From the cell containing the given text, extract its center point as [X, Y] coordinate. 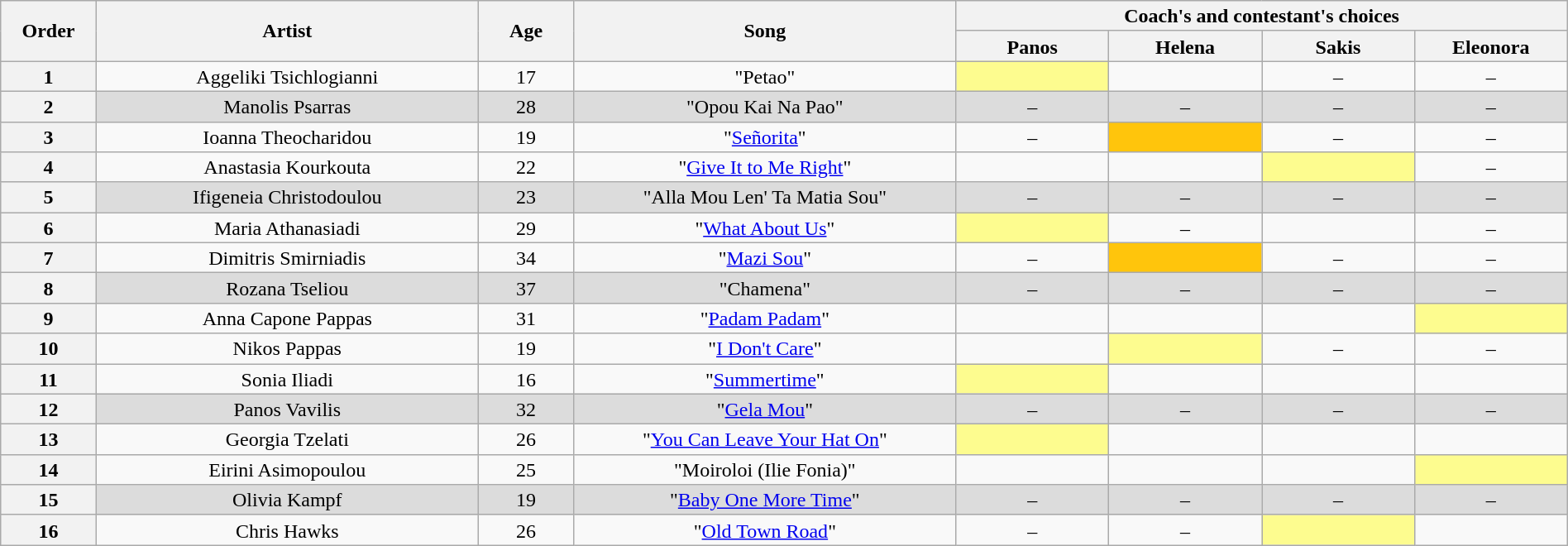
Age [526, 31]
Eleonora [1490, 46]
"I Don't Care" [765, 349]
23 [526, 197]
"Old Town Road" [765, 529]
Olivia Kampf [287, 500]
37 [526, 288]
Eirini Asimopoulou [287, 470]
Order [49, 31]
Sakis [1338, 46]
Georgia Tzelati [287, 440]
Anastasia Kourkouta [287, 167]
"Chamena" [765, 288]
"Gela Mou" [765, 409]
"Mazi Sou" [765, 258]
4 [49, 167]
"Summertime" [765, 379]
Maria Athanasiadi [287, 228]
Panos Vavilis [287, 409]
2 [49, 106]
Chris Hawks [287, 529]
22 [526, 167]
11 [49, 379]
12 [49, 409]
"Señorita" [765, 137]
Artist [287, 31]
6 [49, 228]
"Give It to Me Right" [765, 167]
Coach's and contestant's choices [1262, 17]
Sonia Iliadi [287, 379]
Nikos Pappas [287, 349]
Dimitris Smirniadis [287, 258]
"Moiroloi (Ilie Fonia)" [765, 470]
3 [49, 137]
Ioanna Theocharidou [287, 137]
13 [49, 440]
"You Can Leave Your Hat On" [765, 440]
Ifigeneia Christodoulou [287, 197]
25 [526, 470]
5 [49, 197]
15 [49, 500]
"Baby One More Time" [765, 500]
"Petao" [765, 76]
10 [49, 349]
Panos [1032, 46]
7 [49, 258]
1 [49, 76]
8 [49, 288]
9 [49, 318]
"Opou Kai Na Pao" [765, 106]
Song [765, 31]
"Padam Padam" [765, 318]
34 [526, 258]
14 [49, 470]
17 [526, 76]
Rozana Tseliou [287, 288]
29 [526, 228]
Aggeliki Tsichlogianni [287, 76]
32 [526, 409]
28 [526, 106]
Helena [1186, 46]
Manolis Psarras [287, 106]
"Alla Mou Len' Ta Matia Sou" [765, 197]
31 [526, 318]
Anna Capone Pappas [287, 318]
"What About Us" [765, 228]
